Detect which cell encompasses the target text, then output its [x, y] center coordinate. 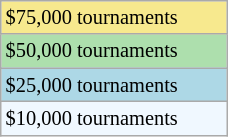
$50,000 tournaments [114, 51]
$25,000 tournaments [114, 85]
$10,000 tournaments [114, 118]
$75,000 tournaments [114, 17]
